Provide the [X, Y] coordinate of the cell's center where the given text is located.  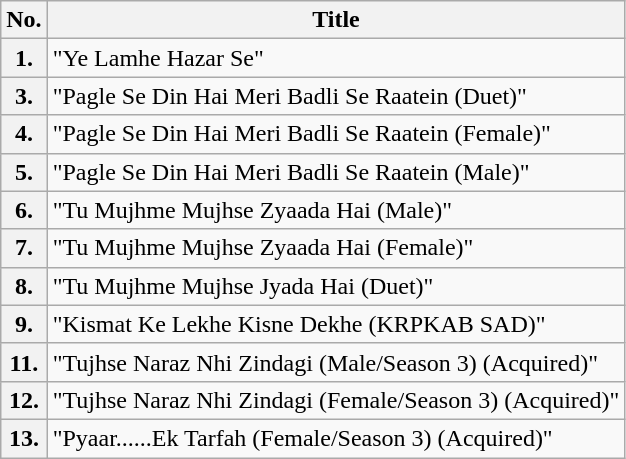
12. [24, 400]
9. [24, 324]
11. [24, 362]
5. [24, 172]
"Kismat Ke Lekhe Kisne Dekhe (KRPKAB SAD)" [336, 324]
7. [24, 248]
Title [336, 20]
No. [24, 20]
"Tujhse Naraz Nhi Zindagi (Male/Season 3) (Acquired)" [336, 362]
8. [24, 286]
3. [24, 96]
"Pagle Se Din Hai Meri Badli Se Raatein (Female)" [336, 134]
"Tu Mujhme Mujhse Jyada Hai (Duet)" [336, 286]
4. [24, 134]
"Tujhse Naraz Nhi Zindagi (Female/Season 3) (Acquired)" [336, 400]
"Pagle Se Din Hai Meri Badli Se Raatein (Duet)" [336, 96]
1. [24, 58]
6. [24, 210]
13. [24, 438]
"Pagle Se Din Hai Meri Badli Se Raatein (Male)" [336, 172]
"Tu Mujhme Mujhse Zyaada Hai (Female)" [336, 248]
"Pyaar......Ek Tarfah (Female/Season 3) (Acquired)" [336, 438]
"Ye Lamhe Hazar Se" [336, 58]
"Tu Mujhme Mujhse Zyaada Hai (Male)" [336, 210]
